Determine the [X, Y] coordinate at the center of the cell enclosing the given text.  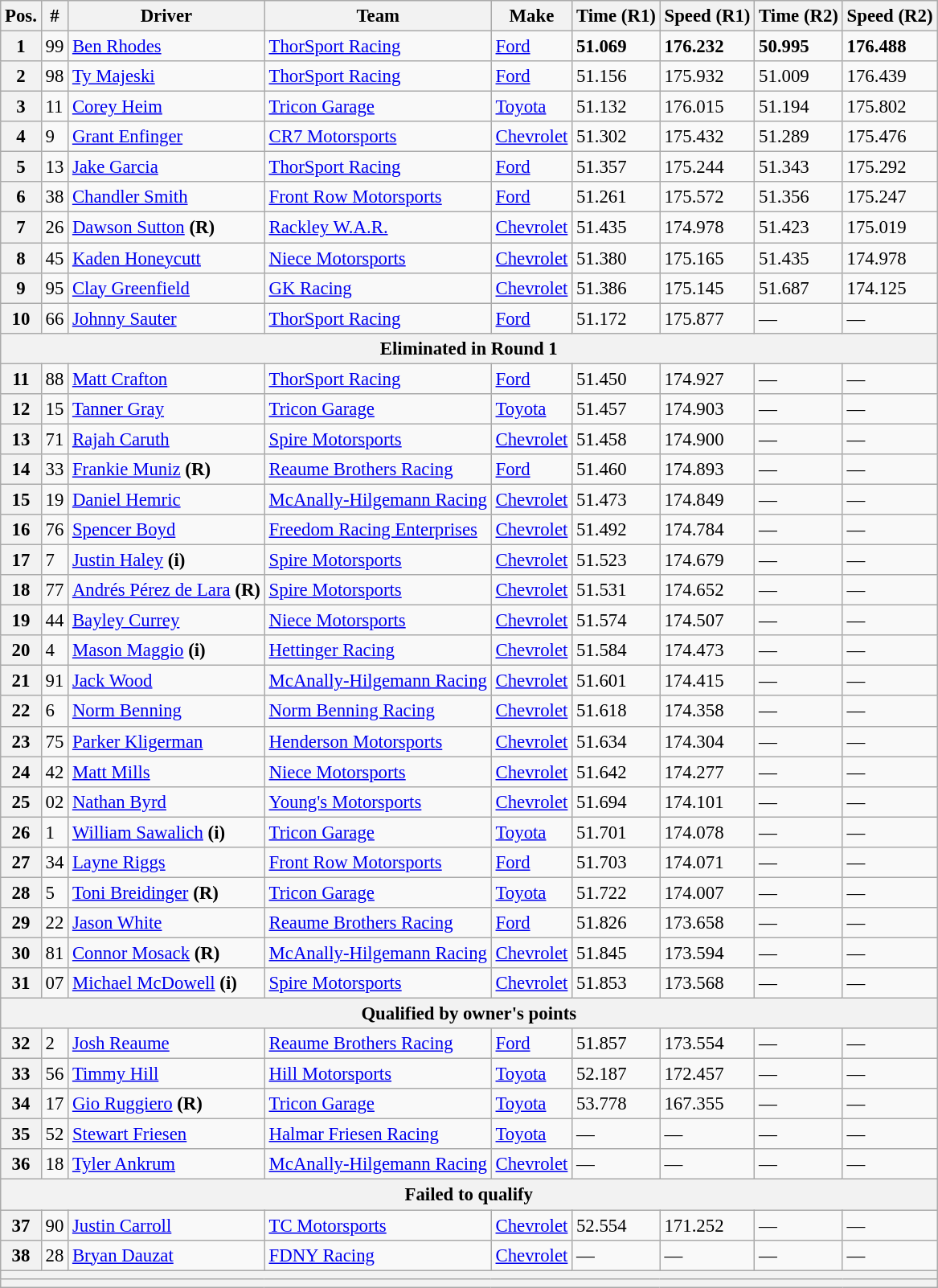
51.601 [616, 681]
51.261 [616, 197]
51.458 [616, 439]
Jake Garcia [167, 167]
99 [55, 47]
Make [531, 16]
174.071 [707, 863]
51.574 [616, 621]
Speed (R1) [707, 16]
Chandler Smith [167, 197]
Norm Benning Racing [378, 712]
45 [55, 258]
Young's Motorsports [378, 802]
Tanner Gray [167, 409]
51.069 [616, 47]
Mason Maggio (i) [167, 650]
21 [21, 681]
Clay Greenfield [167, 288]
Justin Haley (i) [167, 560]
175.247 [890, 197]
90 [55, 1225]
Rajah Caruth [167, 439]
175.432 [707, 137]
Hill Motorsports [378, 1074]
51.473 [616, 499]
174.849 [707, 499]
51.132 [616, 107]
176.015 [707, 107]
51.450 [616, 379]
176.232 [707, 47]
Corey Heim [167, 107]
174.927 [707, 379]
172.457 [707, 1074]
# [55, 16]
167.355 [707, 1104]
07 [55, 983]
175.877 [707, 318]
Grant Enfinger [167, 137]
William Sawalich (i) [167, 832]
Stewart Friesen [167, 1134]
14 [21, 470]
Ben Rhodes [167, 47]
Bryan Dauzat [167, 1255]
50.995 [799, 47]
51.380 [616, 258]
44 [55, 621]
174.277 [707, 772]
174.893 [707, 470]
51.634 [616, 741]
Henderson Motorsports [378, 741]
175.145 [707, 288]
Halmar Friesen Racing [378, 1134]
12 [21, 409]
174.078 [707, 832]
51.845 [616, 953]
51.584 [616, 650]
175.292 [890, 167]
173.594 [707, 953]
51.194 [799, 107]
176.439 [890, 76]
Pos. [21, 16]
Dawson Sutton (R) [167, 228]
27 [21, 863]
174.784 [707, 530]
25 [21, 802]
Time (R2) [799, 16]
Toni Breidinger (R) [167, 892]
Team [378, 16]
Failed to qualify [469, 1195]
Eliminated in Round 1 [469, 348]
51.618 [616, 712]
3 [21, 107]
32 [21, 1044]
175.572 [707, 197]
Ty Majeski [167, 76]
51.302 [616, 137]
Matt Crafton [167, 379]
174.679 [707, 560]
29 [21, 923]
51.423 [799, 228]
Nathan Byrd [167, 802]
175.476 [890, 137]
51.492 [616, 530]
174.903 [707, 409]
173.554 [707, 1044]
174.304 [707, 741]
20 [21, 650]
51.289 [799, 137]
Michael McDowell (i) [167, 983]
77 [55, 590]
51.356 [799, 197]
37 [21, 1225]
Andrés Pérez de Lara (R) [167, 590]
171.252 [707, 1225]
95 [55, 288]
Kaden Honeycutt [167, 258]
16 [21, 530]
Layne Riggs [167, 863]
Jason White [167, 923]
53.778 [616, 1104]
Josh Reaume [167, 1044]
51.701 [616, 832]
Driver [167, 16]
174.652 [707, 590]
Bayley Currey [167, 621]
51.687 [799, 288]
174.007 [707, 892]
51.009 [799, 76]
42 [55, 772]
51.460 [616, 470]
173.568 [707, 983]
174.125 [890, 288]
51.457 [616, 409]
66 [55, 318]
71 [55, 439]
8 [21, 258]
51.343 [799, 167]
Gio Ruggiero (R) [167, 1104]
51.694 [616, 802]
Rackley W.A.R. [378, 228]
173.658 [707, 923]
Jack Wood [167, 681]
Tyler Ankrum [167, 1165]
Parker Kligerman [167, 741]
51.531 [616, 590]
81 [55, 953]
51.523 [616, 560]
Speed (R2) [890, 16]
51.826 [616, 923]
Matt Mills [167, 772]
52.187 [616, 1074]
51.357 [616, 167]
51.642 [616, 772]
Johnny Sauter [167, 318]
176.488 [890, 47]
24 [21, 772]
Timmy Hill [167, 1074]
174.415 [707, 681]
FDNY Racing [378, 1255]
91 [55, 681]
10 [21, 318]
Time (R1) [616, 16]
Daniel Hemric [167, 499]
Frankie Muniz (R) [167, 470]
Spencer Boyd [167, 530]
75 [55, 741]
51.857 [616, 1044]
51.853 [616, 983]
175.932 [707, 76]
TC Motorsports [378, 1225]
Justin Carroll [167, 1225]
51.386 [616, 288]
88 [55, 379]
51.703 [616, 863]
51.172 [616, 318]
GK Racing [378, 288]
98 [55, 76]
31 [21, 983]
174.507 [707, 621]
Qualified by owner's points [469, 1014]
76 [55, 530]
175.244 [707, 167]
23 [21, 741]
175.019 [890, 228]
174.101 [707, 802]
30 [21, 953]
51.156 [616, 76]
174.358 [707, 712]
51.722 [616, 892]
02 [55, 802]
Hettinger Racing [378, 650]
Connor Mosack (R) [167, 953]
CR7 Motorsports [378, 137]
Freedom Racing Enterprises [378, 530]
52 [55, 1134]
52.554 [616, 1225]
174.473 [707, 650]
Norm Benning [167, 712]
175.165 [707, 258]
175.802 [890, 107]
56 [55, 1074]
174.900 [707, 439]
36 [21, 1165]
35 [21, 1134]
